For the text-containing cell, return its midpoint in (x, y) coordinate format. 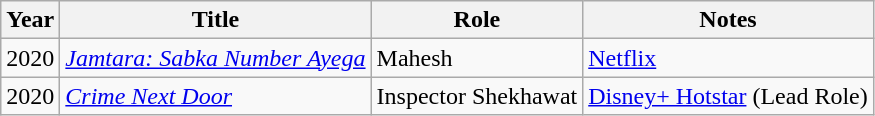
Mahesh (477, 58)
Crime Next Door (216, 96)
Year (30, 20)
Jamtara: Sabka Number Ayega (216, 58)
Netflix (728, 58)
Role (477, 20)
Disney+ Hotstar (Lead Role) (728, 96)
Inspector Shekhawat (477, 96)
Notes (728, 20)
Title (216, 20)
